Return the [x, y] coordinate for the center point of the cell that contains the specified text.  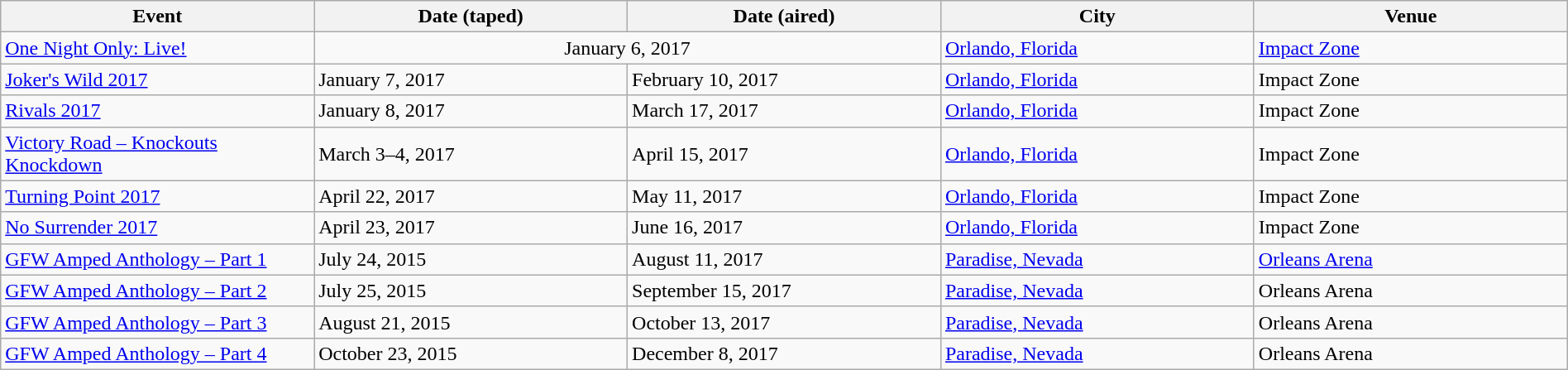
Victory Road – Knockouts Knockdown [157, 154]
GFW Amped Anthology – Part 2 [157, 291]
August 21, 2015 [471, 322]
June 16, 2017 [784, 228]
January 7, 2017 [471, 79]
February 10, 2017 [784, 79]
Rivals 2017 [157, 111]
Venue [1411, 17]
GFW Amped Anthology – Part 3 [157, 322]
March 17, 2017 [784, 111]
October 23, 2015 [471, 353]
Event [157, 17]
Turning Point 2017 [157, 196]
January 6, 2017 [628, 48]
City [1097, 17]
Date (aired) [784, 17]
April 22, 2017 [471, 196]
April 23, 2017 [471, 228]
GFW Amped Anthology – Part 4 [157, 353]
August 11, 2017 [784, 259]
July 24, 2015 [471, 259]
January 8, 2017 [471, 111]
December 8, 2017 [784, 353]
May 11, 2017 [784, 196]
March 3–4, 2017 [471, 154]
No Surrender 2017 [157, 228]
July 25, 2015 [471, 291]
Date (taped) [471, 17]
One Night Only: Live! [157, 48]
April 15, 2017 [784, 154]
Joker's Wild 2017 [157, 79]
GFW Amped Anthology – Part 1 [157, 259]
September 15, 2017 [784, 291]
October 13, 2017 [784, 322]
